From the cell containing the given text, extract its center point as [x, y] coordinate. 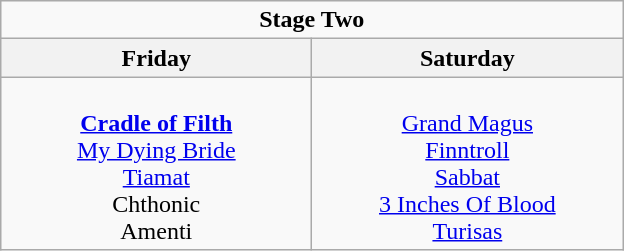
Friday [156, 58]
Cradle of Filth My Dying Bride Tiamat Chthonic Amenti [156, 164]
Saturday [468, 58]
Stage Two [312, 20]
Grand Magus Finntroll Sabbat 3 Inches Of Blood Turisas [468, 164]
